Return the [x, y] coordinate for the center point of the cell that contains the specified text.  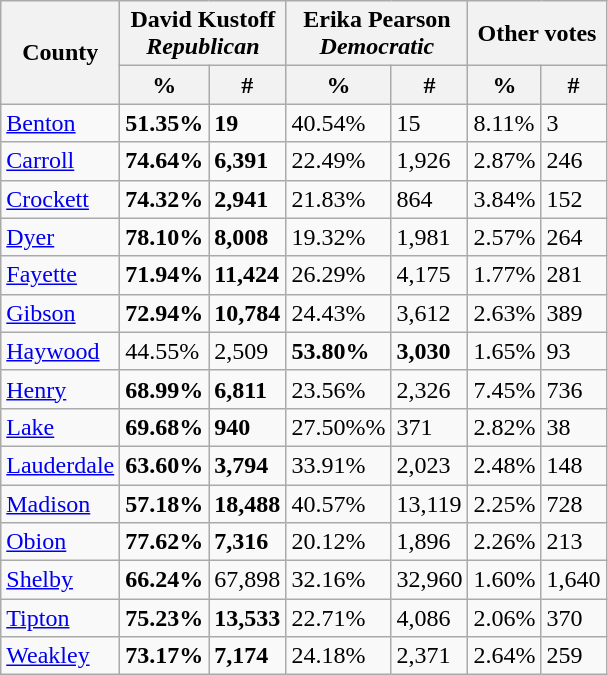
Obion [60, 542]
19.32% [338, 237]
6,391 [248, 161]
1,896 [430, 542]
20.12% [338, 542]
10,784 [248, 313]
Lake [60, 427]
18,488 [248, 503]
32.16% [338, 580]
15 [430, 123]
1.77% [504, 275]
864 [430, 199]
74.32% [164, 199]
71.94% [164, 275]
11,424 [248, 275]
1.65% [504, 351]
6,811 [248, 389]
26.29% [338, 275]
51.35% [164, 123]
38 [574, 427]
3,030 [430, 351]
Madison [60, 503]
Carroll [60, 161]
152 [574, 199]
246 [574, 161]
2.25% [504, 503]
24.18% [338, 656]
Tipton [60, 618]
2,371 [430, 656]
940 [248, 427]
4,175 [430, 275]
Shelby [60, 580]
281 [574, 275]
Dyer [60, 237]
3,794 [248, 465]
Gibson [60, 313]
78.10% [164, 237]
2,023 [430, 465]
2,509 [248, 351]
74.64% [164, 161]
27.50%% [338, 427]
8.11% [504, 123]
2.63% [504, 313]
Weakley [60, 656]
44.55% [164, 351]
69.68% [164, 427]
2,326 [430, 389]
Crockett [60, 199]
David KustoffRepublican [203, 34]
371 [430, 427]
1,926 [430, 161]
7,174 [248, 656]
40.54% [338, 123]
68.99% [164, 389]
Fayette [60, 275]
2.57% [504, 237]
264 [574, 237]
73.17% [164, 656]
22.49% [338, 161]
32,960 [430, 580]
Erika PearsonDemocratic [377, 34]
93 [574, 351]
13,119 [430, 503]
67,898 [248, 580]
77.62% [164, 542]
259 [574, 656]
7.45% [504, 389]
213 [574, 542]
24.43% [338, 313]
8,008 [248, 237]
2.48% [504, 465]
1,981 [430, 237]
57.18% [164, 503]
148 [574, 465]
40.57% [338, 503]
Lauderdale [60, 465]
728 [574, 503]
2.26% [504, 542]
2.06% [504, 618]
66.24% [164, 580]
Henry [60, 389]
53.80% [338, 351]
23.56% [338, 389]
19 [248, 123]
21.83% [338, 199]
736 [574, 389]
2,941 [248, 199]
389 [574, 313]
3.84% [504, 199]
3 [574, 123]
33.91% [338, 465]
7,316 [248, 542]
Other votes [537, 34]
370 [574, 618]
Benton [60, 123]
1,640 [574, 580]
72.94% [164, 313]
2.82% [504, 427]
1.60% [504, 580]
63.60% [164, 465]
2.64% [504, 656]
4,086 [430, 618]
County [60, 52]
75.23% [164, 618]
Haywood [60, 351]
3,612 [430, 313]
2.87% [504, 161]
13,533 [248, 618]
22.71% [338, 618]
